Identify which cell holds the provided text, then report its [X, Y] central coordinate. 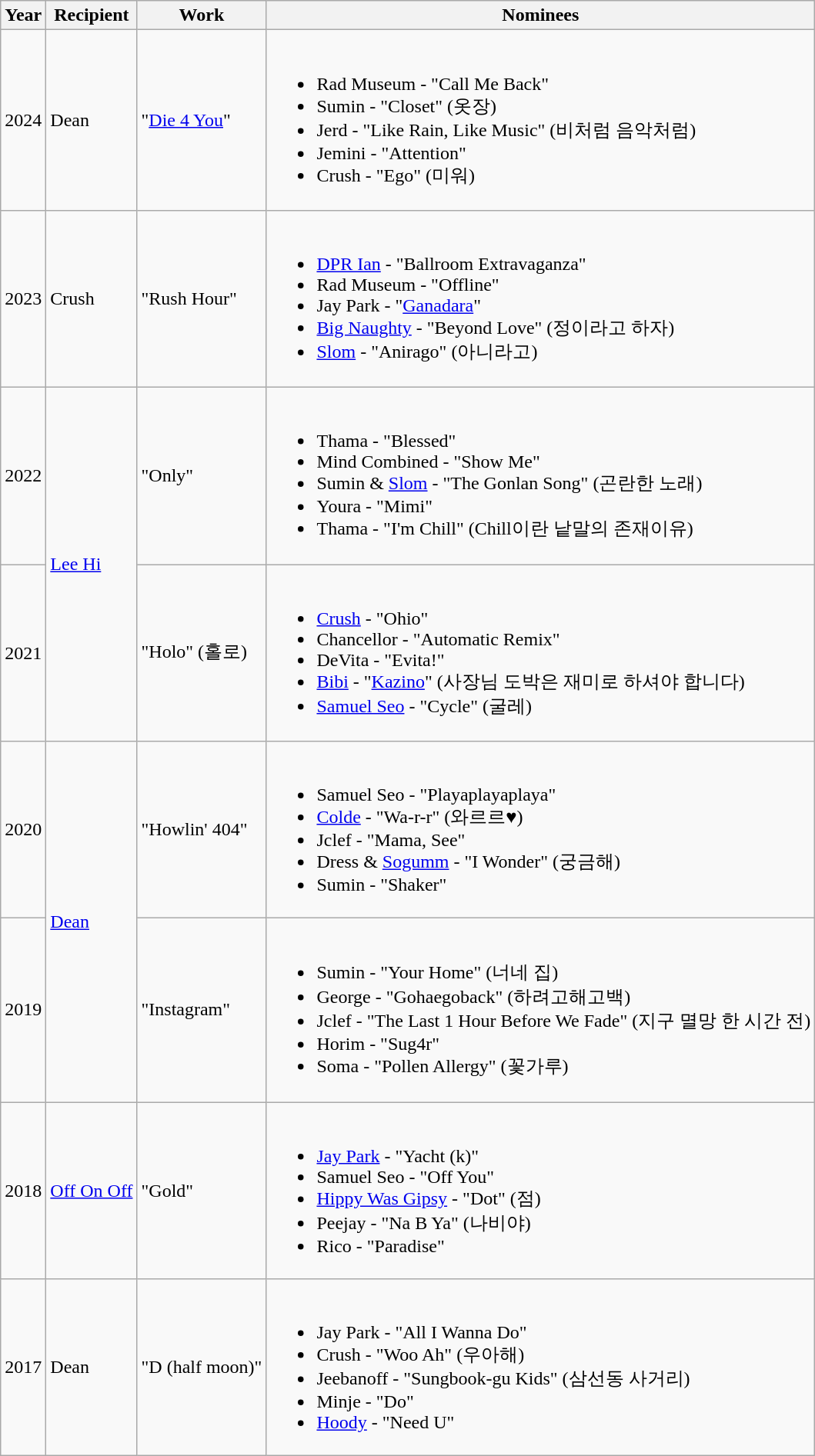
"Instagram" [202, 1011]
Off On Off [92, 1191]
DPR Ian - "Ballroom Extravaganza"Rad Museum - "Offline"Jay Park - "Ganadara"Big Naughty - "Beyond Love" (정이라고 하자)Slom - "Anirago" (아니라고) [540, 298]
2024 [23, 120]
"Rush Hour" [202, 298]
Recipient [92, 15]
Year [23, 15]
2020 [23, 830]
"Holo" (홀로) [202, 653]
Jay Park - "All I Wanna Do"Crush - "Woo Ah" (우아해)Jeebanoff - "Sungbook-gu Kids" (삼선동 사거리)Minje - "Do"Hoody - "Need U" [540, 1368]
Work [202, 15]
2023 [23, 298]
Thama - "Blessed"Mind Combined - "Show Me"Sumin & Slom - "The Gonlan Song" (곤란한 노래)Youra - "Mimi"Thama - "I'm Chill" (Chill이란 낱말의 존재이유) [540, 475]
Crush - "Ohio"Chancellor - "Automatic Remix"DeVita - "Evita!"Bibi - "Kazino" (사장님 도박은 재미로 하셔야 합니다)Samuel Seo - "Cycle" (굴레) [540, 653]
"Only" [202, 475]
Crush [92, 298]
"Die 4 You" [202, 120]
Lee Hi [92, 564]
2021 [23, 653]
Nominees [540, 15]
"Howlin' 404" [202, 830]
Jay Park - "Yacht (k)"Samuel Seo - "Off You"Hippy Was Gipsy - "Dot" (점)Peejay - "Na B Ya" (나비야)Rico - "Paradise" [540, 1191]
2017 [23, 1368]
2022 [23, 475]
Samuel Seo - "Playaplayaplaya"Colde - "Wa-r-r" (와르르♥)Jclef - "Mama, See"Dress & Sogumm - "I Wonder" (궁금해)Sumin - "Shaker" [540, 830]
"Gold" [202, 1191]
Rad Museum - "Call Me Back"Sumin - "Closet" (옷장)Jerd - "Like Rain, Like Music" (비처럼 음악처럼)Jemini - "Attention"Crush - "Ego" (미워) [540, 120]
2019 [23, 1011]
"D (half moon)" [202, 1368]
2018 [23, 1191]
